Find where the given text appears and provide that cell's center as [X, Y] coordinate. 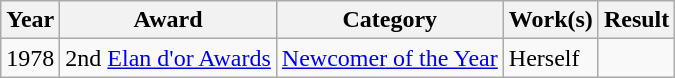
1978 [30, 58]
Newcomer of the Year [390, 58]
2nd Elan d'or Awards [168, 58]
Year [30, 20]
Result [636, 20]
Award [168, 20]
Herself [550, 58]
Work(s) [550, 20]
Category [390, 20]
